Provide the (X, Y) coordinate of the cell's center where the given text is located.  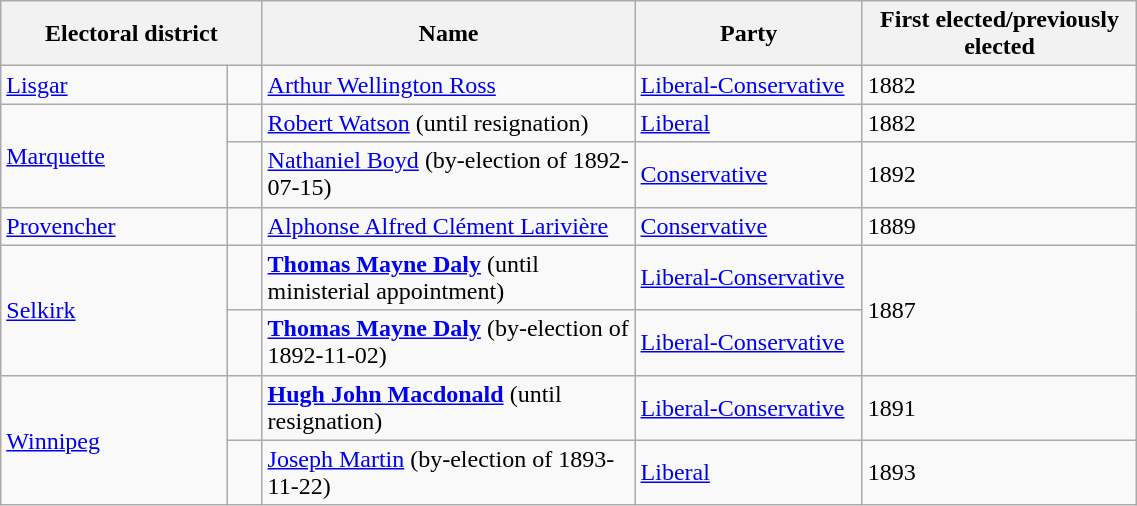
First elected/previously elected (1000, 34)
Joseph Martin (by-election of 1893-11-22) (448, 472)
Arthur Wellington Ross (448, 85)
Party (748, 34)
1892 (1000, 174)
Winnipeg (114, 440)
Provencher (114, 226)
Selkirk (114, 310)
Thomas Mayne Daly (until ministerial appointment) (448, 278)
Name (448, 34)
1893 (1000, 472)
Alphonse Alfred Clément Larivière (448, 226)
Electoral district (132, 34)
Thomas Mayne Daly (by-election of 1892-11-02) (448, 342)
Robert Watson (until resignation) (448, 123)
1887 (1000, 310)
Nathaniel Boyd (by-election of 1892-07-15) (448, 174)
1891 (1000, 408)
Lisgar (114, 85)
1889 (1000, 226)
Marquette (114, 156)
Hugh John Macdonald (until resignation) (448, 408)
